Extract the (X, Y) coordinate from the center of the cell holding the provided text.  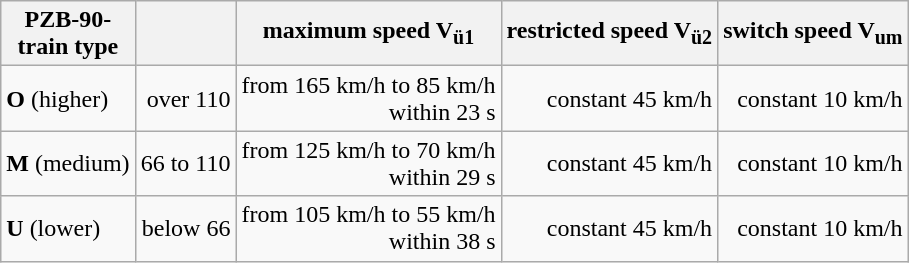
maximum speed Vü1 (368, 34)
restricted speed Vü2 (610, 34)
M (medium) (68, 164)
U (lower) (68, 228)
66 to 110 (186, 164)
from 125 km/h to 70 km/hwithin 29 s (368, 164)
O (higher) (68, 98)
switch speed Vum (813, 34)
over 110 (186, 98)
from 105 km/h to 55 km/hwithin 38 s (368, 228)
below 66 (186, 228)
PZB-90-train type (68, 34)
from 165 km/h to 85 km/hwithin 23 s (368, 98)
